Pinpoint the cell where the given text exists, returning its [x, y] midpoint coordinate. 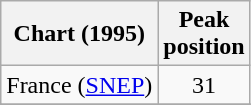
31 [204, 85]
Peakposition [204, 34]
Chart (1995) [80, 34]
France (SNEP) [80, 85]
